Return the [X, Y] coordinate for the center point of the cell that contains the specified text.  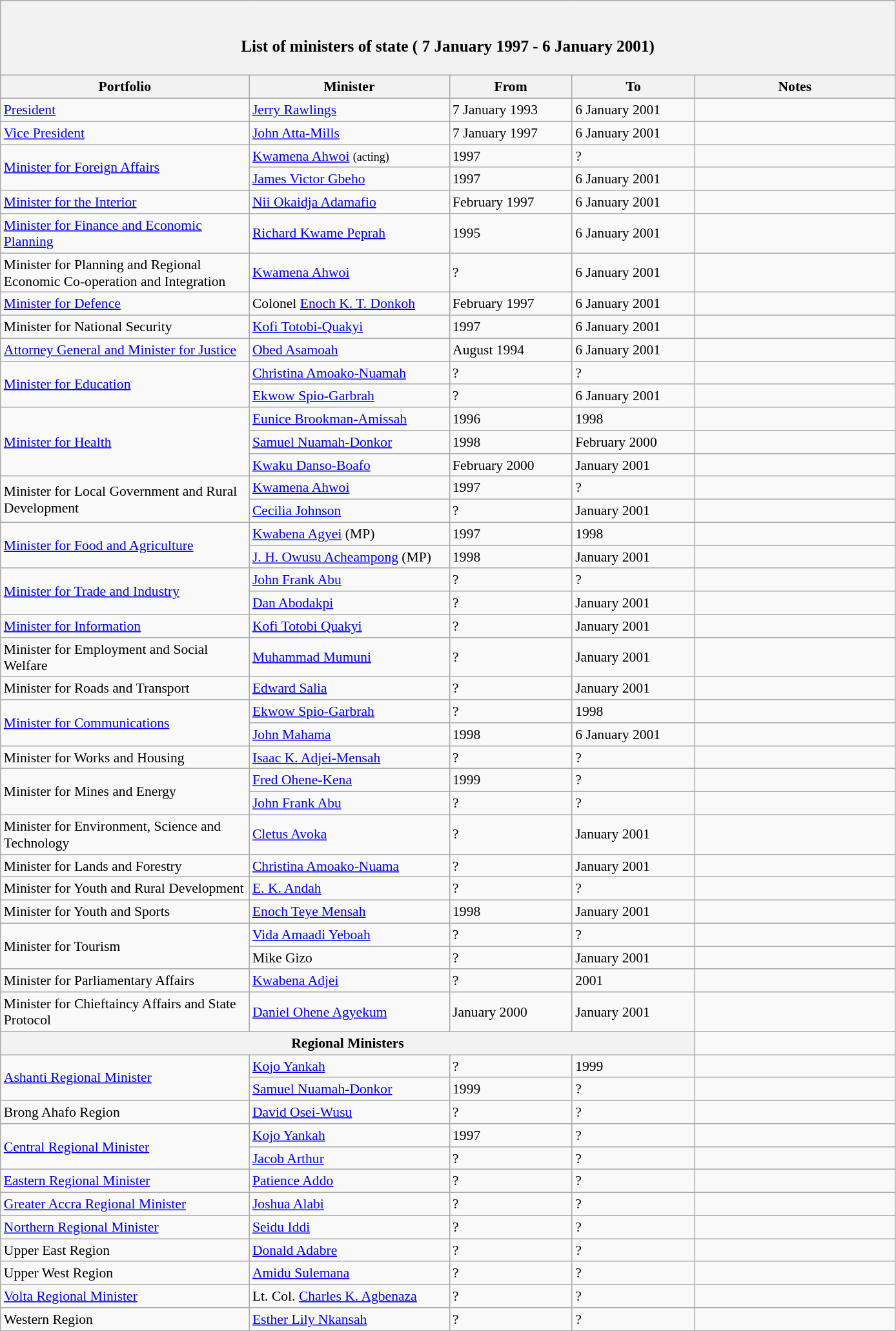
Ashanti Regional Minister [125, 1078]
Minister for the Interior [125, 202]
Minister for Planning and Regional Economic Co-operation and Integration [125, 272]
Minister for Communications [125, 723]
Minister for National Security [125, 327]
January 2000 [511, 1012]
Fred Ohene-Kena [349, 780]
Minister for Chieftaincy Affairs and State Protocol [125, 1012]
Upper East Region [125, 1250]
Cletus Avoka [349, 835]
Mike Gizo [349, 958]
Kofi Totobi-Quakyi [349, 327]
Minister for Health [125, 442]
Enoch Teye Mensah [349, 912]
Upper West Region [125, 1274]
Richard Kwame Peprah [349, 234]
Minister for Education [125, 385]
August 1994 [511, 351]
Attorney General and Minister for Justice [125, 351]
Colonel Enoch K. T. Donkoh [349, 304]
From [511, 87]
Minister for Employment and Social Welfare [125, 657]
To [633, 87]
Daniel Ohene Agyekum [349, 1012]
John Mahama [349, 735]
Vida Amaadi Yeboah [349, 935]
Central Regional Minister [125, 1146]
Minister for Finance and Economic Planning [125, 234]
2001 [633, 981]
Brong Ahafo Region [125, 1112]
J. H. Owusu Acheampong (MP) [349, 557]
Isaac K. Adjei-Mensah [349, 758]
Seidu Iddi [349, 1228]
Portfolio [125, 87]
Patience Addo [349, 1181]
Minister for Parliamentary Affairs [125, 981]
Regional Ministers [348, 1044]
Minister for Mines and Energy [125, 791]
Minister for Information [125, 626]
Minister for Youth and Rural Development [125, 889]
Obed Asamoah [349, 351]
Eastern Regional Minister [125, 1181]
Minister for Youth and Sports [125, 912]
List of ministers of state ( 7 January 1997 - 6 January 2001) [448, 38]
John Atta-Mills [349, 134]
Minister for Environment, Science and Technology [125, 835]
7 January 1993 [511, 110]
Northern Regional Minister [125, 1228]
Minister for Defence [125, 304]
Amidu Sulemana [349, 1274]
1995 [511, 234]
Minister for Lands and Forestry [125, 866]
Donald Adabre [349, 1250]
James Victor Gbeho [349, 179]
7 January 1997 [511, 134]
Christina Amoako-Nuamah [349, 373]
1996 [511, 419]
Esther Lily Nkansah [349, 1319]
Edward Salia [349, 689]
Kwabena Agyei (MP) [349, 534]
Notes [795, 87]
President [125, 110]
Minister [349, 87]
Nii Okaidja Adamafio [349, 202]
Kwabena Adjei [349, 981]
Minister for Foreign Affairs [125, 168]
Kwaku Danso-Boafo [349, 465]
Western Region [125, 1319]
Jerry Rawlings [349, 110]
Lt. Col. Charles K. Agbenaza [349, 1296]
Cecilia Johnson [349, 511]
Minister for Local Government and Rural Development [125, 500]
Minister for Roads and Transport [125, 689]
Eunice Brookman-Amissah [349, 419]
Jacob Arthur [349, 1159]
Muhammad Mumuni [349, 657]
Minister for Tourism [125, 946]
Dan Abodakpi [349, 603]
Minister for Food and Agriculture [125, 546]
Vice President [125, 134]
David Osei-Wusu [349, 1112]
E. K. Andah [349, 889]
Volta Regional Minister [125, 1296]
Kwamena Ahwoi (acting) [349, 156]
Kofi Totobi Quakyi [349, 626]
Christina Amoako-Nuama [349, 866]
Minister for Works and Housing [125, 758]
Greater Accra Regional Minister [125, 1204]
Minister for Trade and Industry [125, 591]
Joshua Alabi [349, 1204]
